Pinpoint the cell where the given text exists, returning its [x, y] midpoint coordinate. 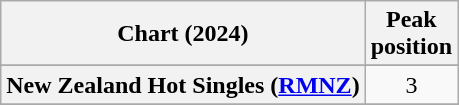
New Zealand Hot Singles (RMNZ) [183, 85]
Chart (2024) [183, 34]
Peakposition [411, 34]
3 [411, 85]
